Capture the cell that displays the provided text and extract its (X, Y) central coordinate. 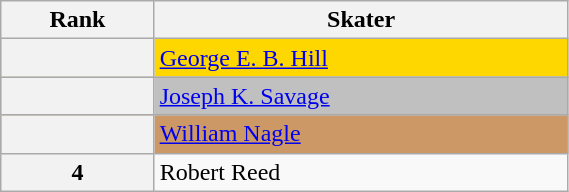
George E. B. Hill (361, 58)
Skater (361, 20)
4 (78, 172)
Rank (78, 20)
Robert Reed (361, 172)
William Nagle (361, 134)
Joseph K. Savage (361, 96)
